Search for the cell housing the specified text and yield its (x, y) center coordinate. 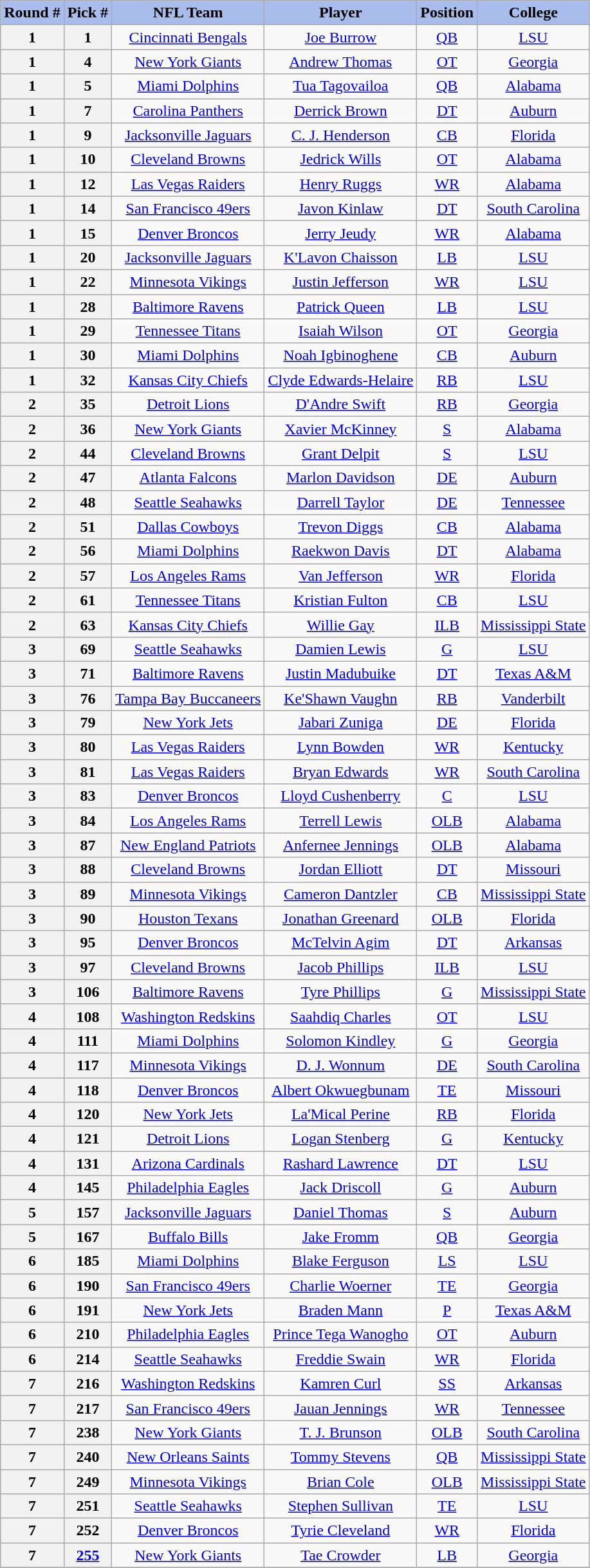
61 (88, 600)
47 (88, 478)
120 (88, 1115)
Brian Cole (341, 1481)
145 (88, 1188)
SS (447, 1383)
C. J. Henderson (341, 135)
216 (88, 1383)
57 (88, 576)
83 (88, 796)
Darrell Taylor (341, 502)
Rashard Lawrence (341, 1163)
Tyre Phillips (341, 992)
87 (88, 845)
Cameron Dantzler (341, 894)
Javon Kinlaw (341, 208)
Andrew Thomas (341, 62)
Kristian Fulton (341, 600)
Isaiah Wilson (341, 331)
Jack Driscoll (341, 1188)
D'Andre Swift (341, 405)
35 (88, 405)
111 (88, 1041)
Jerry Jeudy (341, 233)
D. J. Wonnum (341, 1065)
Lloyd Cushenberry (341, 796)
Prince Tega Wanogho (341, 1335)
90 (88, 918)
Jordan Elliott (341, 870)
Pick # (88, 13)
185 (88, 1261)
9 (88, 135)
Solomon Kindley (341, 1041)
Trevon Diggs (341, 527)
29 (88, 331)
89 (88, 894)
106 (88, 992)
New Orleans Saints (188, 1457)
Dallas Cowboys (188, 527)
Clyde Edwards-Helaire (341, 380)
Freddie Swain (341, 1359)
Daniel Thomas (341, 1212)
Derrick Brown (341, 111)
131 (88, 1163)
15 (88, 233)
Van Jefferson (341, 576)
Tampa Bay Buccaneers (188, 698)
238 (88, 1432)
63 (88, 624)
95 (88, 943)
Jedrick Wills (341, 160)
Jauan Jennings (341, 1408)
69 (88, 649)
32 (88, 380)
McTelvin Agim (341, 943)
167 (88, 1237)
36 (88, 429)
Tommy Stevens (341, 1457)
76 (88, 698)
Jake Fromm (341, 1237)
255 (88, 1555)
14 (88, 208)
NFL Team (188, 13)
10 (88, 160)
Henry Ruggs (341, 184)
Tyrie Cleveland (341, 1531)
28 (88, 307)
22 (88, 282)
Jacob Phillips (341, 967)
Xavier McKinney (341, 429)
C (447, 796)
Logan Stenberg (341, 1139)
30 (88, 356)
Vanderbilt (533, 698)
Joe Burrow (341, 37)
Anfernee Jennings (341, 845)
Raekwon Davis (341, 551)
Jabari Zuniga (341, 723)
Marlon Davidson (341, 478)
Lynn Bowden (341, 747)
Noah Igbinoghene (341, 356)
108 (88, 1016)
Charlie Woerner (341, 1286)
210 (88, 1335)
Tae Crowder (341, 1555)
12 (88, 184)
Cincinnati Bengals (188, 37)
Justin Jefferson (341, 282)
118 (88, 1090)
Ke'Shawn Vaughn (341, 698)
Willie Gay (341, 624)
La'Mical Perine (341, 1115)
117 (88, 1065)
Saahdiq Charles (341, 1016)
81 (88, 772)
217 (88, 1408)
44 (88, 453)
191 (88, 1310)
Braden Mann (341, 1310)
Albert Okwuegbunam (341, 1090)
240 (88, 1457)
Jonathan Greenard (341, 918)
Bryan Edwards (341, 772)
190 (88, 1286)
Stephen Sullivan (341, 1506)
College (533, 13)
249 (88, 1481)
Buffalo Bills (188, 1237)
Position (447, 13)
Tua Tagovailoa (341, 86)
Round # (32, 13)
48 (88, 502)
Carolina Panthers (188, 111)
Damien Lewis (341, 649)
T. J. Brunson (341, 1432)
51 (88, 527)
Blake Ferguson (341, 1261)
88 (88, 870)
Houston Texans (188, 918)
20 (88, 257)
80 (88, 747)
214 (88, 1359)
Kamren Curl (341, 1383)
Atlanta Falcons (188, 478)
71 (88, 673)
56 (88, 551)
84 (88, 821)
79 (88, 723)
New England Patriots (188, 845)
97 (88, 967)
251 (88, 1506)
Player (341, 13)
LS (447, 1261)
252 (88, 1531)
Terrell Lewis (341, 821)
Justin Madubuike (341, 673)
P (447, 1310)
Arizona Cardinals (188, 1163)
Grant Delpit (341, 453)
Patrick Queen (341, 307)
157 (88, 1212)
K'Lavon Chaisson (341, 257)
121 (88, 1139)
